Scan for the cell matching the given text and deliver its [x, y] coordinate at center. 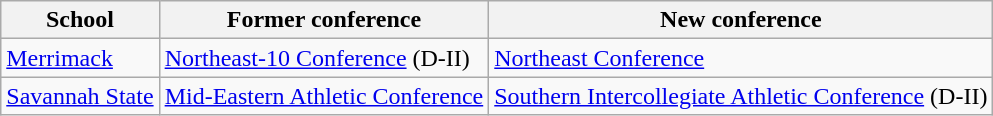
Merrimack [80, 58]
Southern Intercollegiate Athletic Conference (D-II) [741, 96]
Savannah State [80, 96]
Mid-Eastern Athletic Conference [324, 96]
Northeast Conference [741, 58]
Former conference [324, 20]
New conference [741, 20]
Northeast-10 Conference (D-II) [324, 58]
School [80, 20]
